Return [X, Y] of the center of cell containing provided text 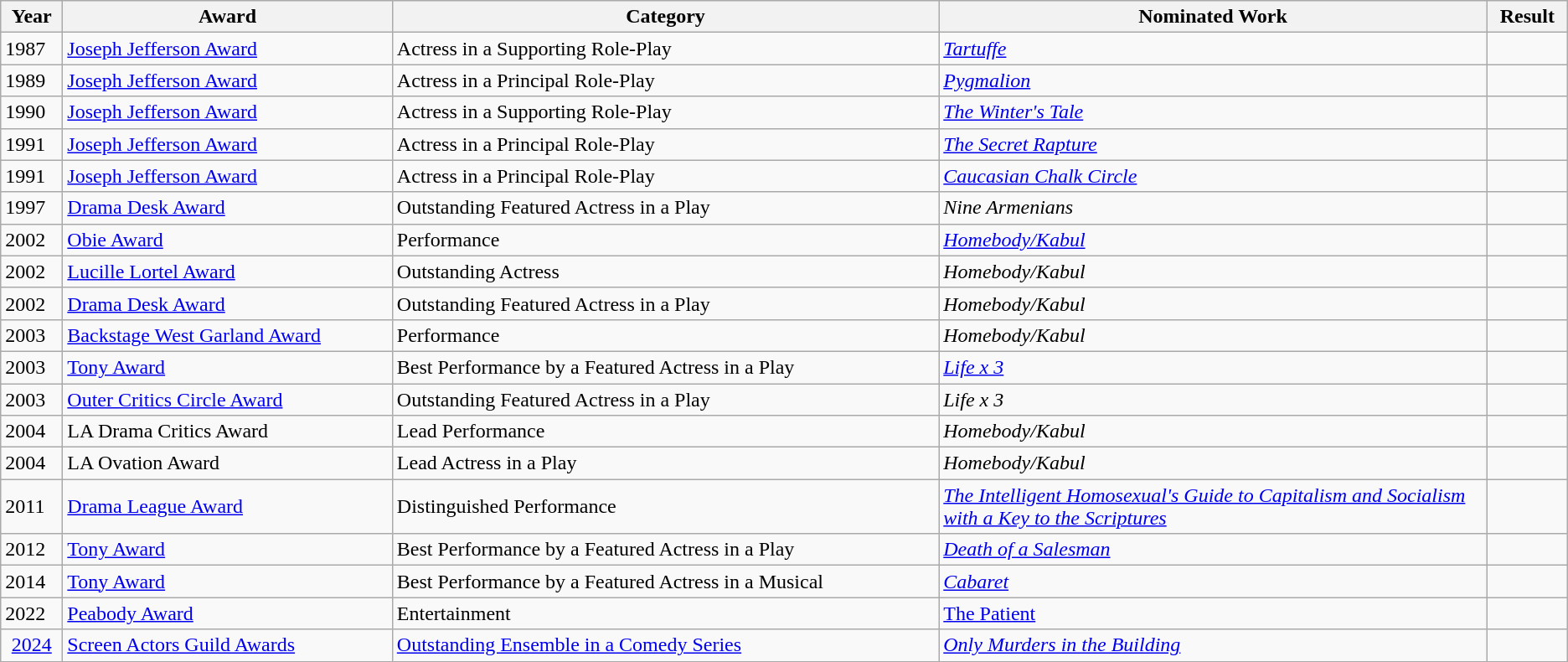
1990 [32, 112]
Pygmalion [1213, 80]
1987 [32, 49]
2024 [32, 645]
The Secret Rapture [1213, 144]
Drama League Award [228, 506]
The Patient [1213, 613]
Best Performance by a Featured Actress in a Musical [665, 582]
Award [228, 17]
Distinguished Performance [665, 506]
LA Ovation Award [228, 463]
Outstanding Ensemble in a Comedy Series [665, 645]
2014 [32, 582]
Lucille Lortel Award [228, 272]
Lead Performance [665, 432]
Outer Critics Circle Award [228, 400]
Result [1527, 17]
Peabody Award [228, 613]
Cabaret [1213, 582]
Backstage West Garland Award [228, 335]
Year [32, 17]
2012 [32, 550]
Lead Actress in a Play [665, 463]
Entertainment [665, 613]
Obie Award [228, 240]
1989 [32, 80]
Nine Armenians [1213, 208]
Outstanding Actress [665, 272]
LA Drama Critics Award [228, 432]
Only Murders in the Building [1213, 645]
Tartuffe [1213, 49]
2022 [32, 613]
Caucasian Chalk Circle [1213, 176]
Category [665, 17]
The Winter's Tale [1213, 112]
The Intelligent Homosexual's Guide to Capitalism and Socialism with a Key to the Scriptures [1213, 506]
Screen Actors Guild Awards [228, 645]
2011 [32, 506]
Nominated Work [1213, 17]
1997 [32, 208]
Death of a Salesman [1213, 550]
